Search for the cell housing the specified text and yield its (X, Y) center coordinate. 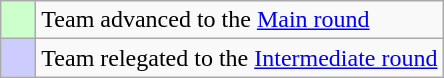
Team relegated to the Intermediate round (240, 58)
Team advanced to the Main round (240, 20)
